Pinpoint the cell where the given text exists, returning its [X, Y] midpoint coordinate. 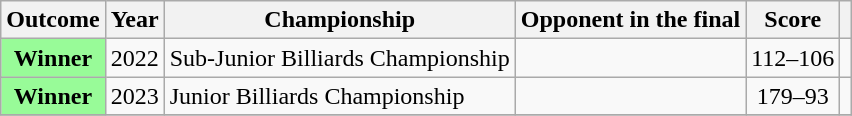
2022 [134, 58]
Score [793, 20]
Outcome [53, 20]
Year [134, 20]
2023 [134, 96]
Championship [340, 20]
112–106 [793, 58]
Junior Billiards Championship [340, 96]
179–93 [793, 96]
Opponent in the final [630, 20]
Sub-Junior Billiards Championship [340, 58]
